Capture the cell that displays the provided text and extract its [X, Y] central coordinate. 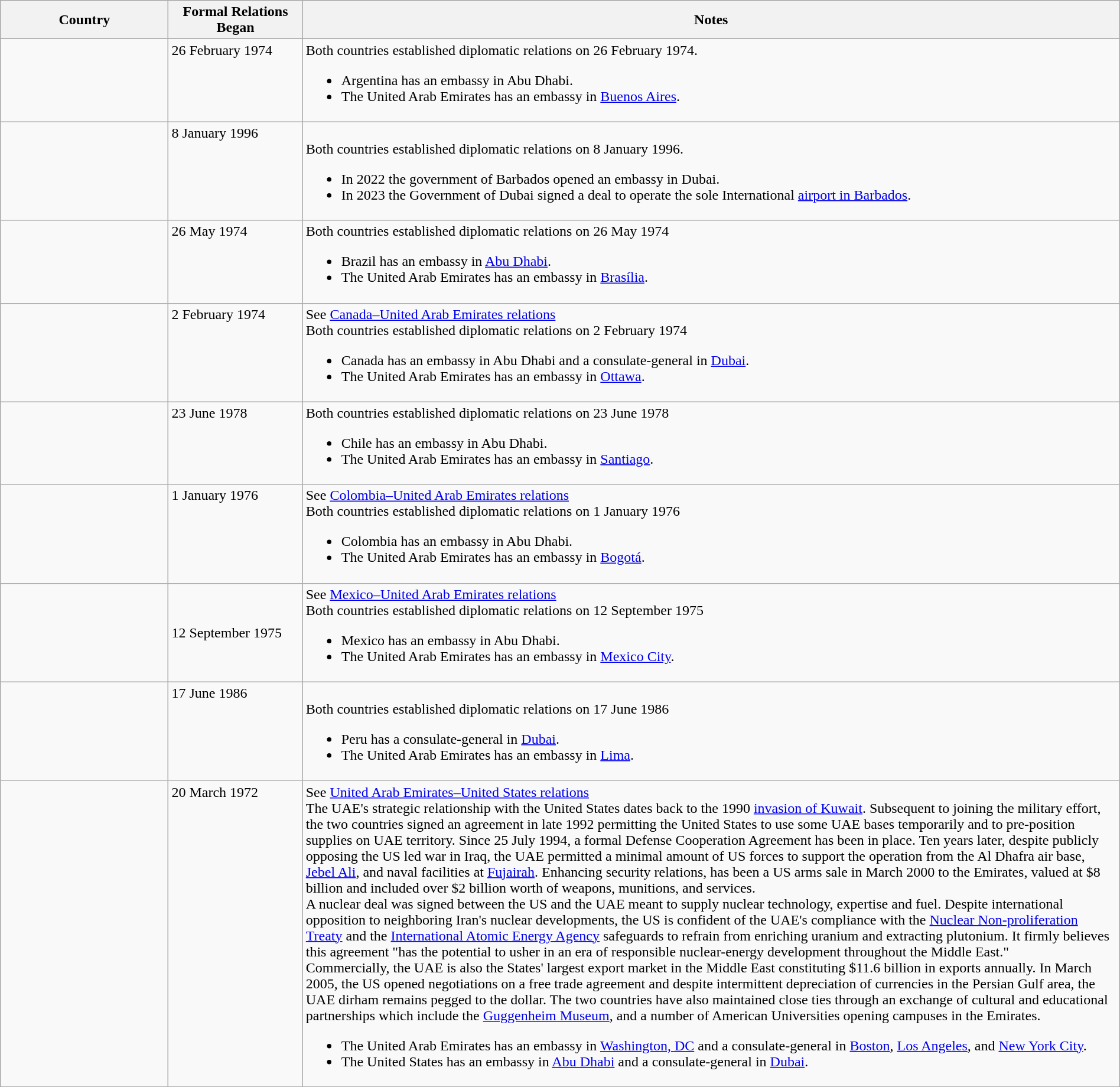
12 September 1975 [235, 632]
Formal Relations Began [235, 20]
2 February 1974 [235, 352]
26 February 1974 [235, 80]
Both countries established diplomatic relations on 26 May 1974Brazil has an embassy in Abu Dhabi.The United Arab Emirates has an embassy in Brasília. [711, 262]
26 May 1974 [235, 262]
8 January 1996 [235, 171]
20 March 1972 [235, 933]
23 June 1978 [235, 443]
1 January 1976 [235, 534]
Both countries established diplomatic relations on 23 June 1978Chile has an embassy in Abu Dhabi.The United Arab Emirates has an embassy in Santiago. [711, 443]
17 June 1986 [235, 731]
Notes [711, 20]
Country [84, 20]
Both countries established diplomatic relations on 17 June 1986Peru has a consulate-general in Dubai.The United Arab Emirates has an embassy in Lima. [711, 731]
